Output the [X, Y] coordinate of the center of the cell containing the given text.  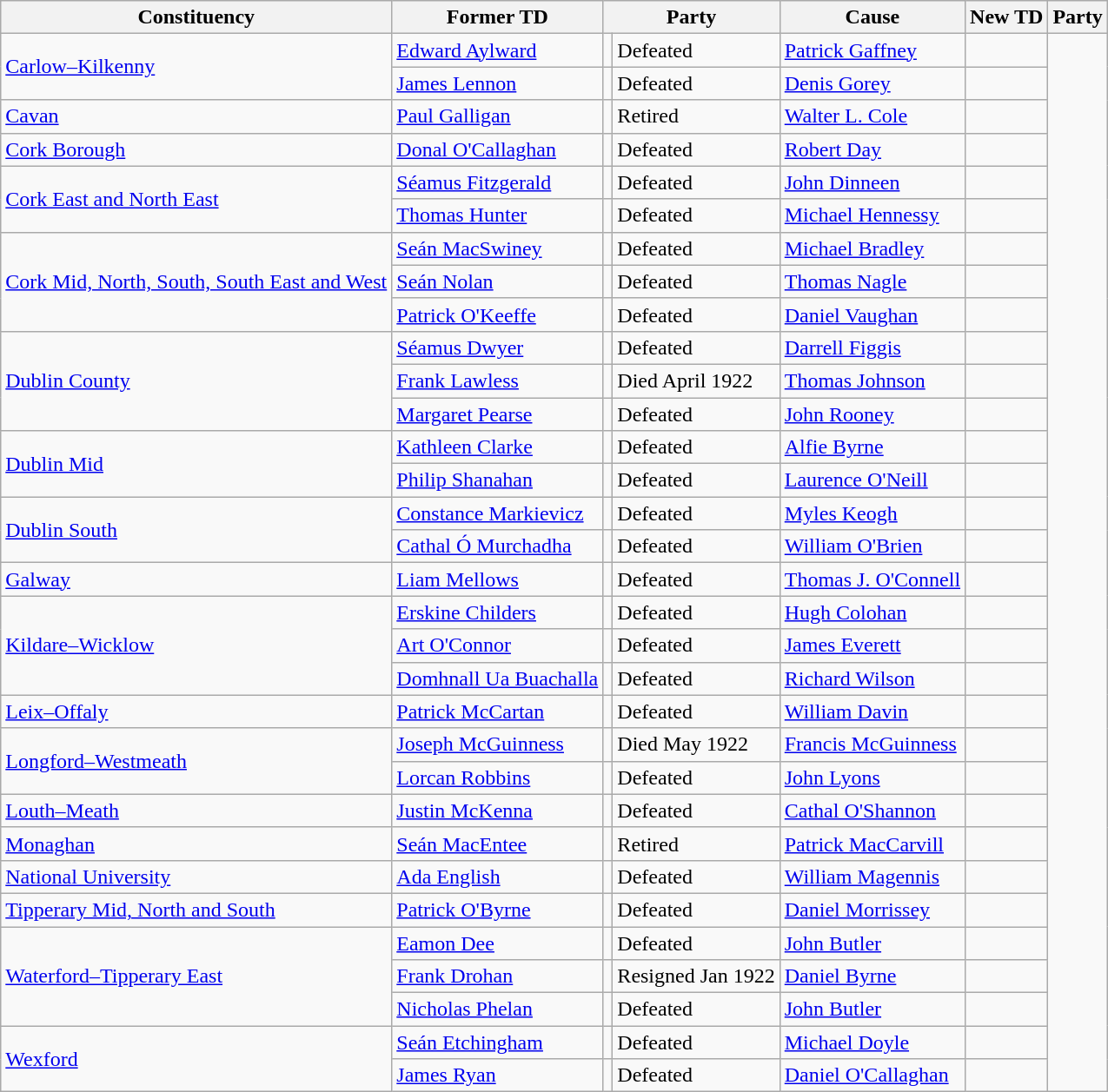
Daniel O'Callaghan [872, 1075]
William Magennis [872, 877]
Daniel Vaughan [872, 314]
Donal O'Callaghan [497, 149]
Michael Bradley [872, 248]
Liam Mellows [497, 579]
James Ryan [497, 1075]
Former TD [497, 17]
Cavan [196, 116]
Erskine Childers [497, 612]
Patrick O'Keeffe [497, 314]
Patrick Gaffney [872, 50]
Margaret Pearse [497, 414]
Edward Aylward [497, 50]
James Lennon [497, 83]
Thomas J. O'Connell [872, 579]
Patrick O'Byrne [497, 910]
Philip Shanahan [497, 480]
Seán MacEntee [497, 844]
Nicholas Phelan [497, 1009]
Séamus Fitzgerald [497, 182]
Cork Mid, North, South, South East and West [196, 281]
Resigned Jan 1922 [696, 976]
Seán MacSwiney [497, 248]
Alfie Byrne [872, 447]
Louth–Meath [196, 811]
Michael Hennessy [872, 215]
Wexford [196, 1059]
Cathal Ó Murchadha [497, 546]
Walter L. Cole [872, 116]
Joseph McGuinness [497, 745]
Dublin South [196, 530]
Ada English [497, 877]
Constance Markievicz [497, 513]
Cathal O'Shannon [872, 811]
Tipperary Mid, North and South [196, 910]
Carlow–Kilkenny [196, 67]
Dublin Mid [196, 464]
Seán Etchingham [497, 1042]
Galway [196, 579]
Thomas Johnson [872, 381]
Lorcan Robbins [497, 778]
John Dinneen [872, 182]
Thomas Nagle [872, 281]
Eamon Dee [497, 943]
Denis Gorey [872, 83]
Dublin County [196, 381]
Died May 1922 [696, 745]
Longford–Westmeath [196, 761]
Died April 1922 [696, 381]
Art O'Connor [497, 645]
John Rooney [872, 414]
Laurence O'Neill [872, 480]
Seán Nolan [497, 281]
Domhnall Ua Buachalla [497, 678]
Justin McKenna [497, 811]
Cork East and North East [196, 199]
Daniel Morrissey [872, 910]
Francis McGuinness [872, 745]
William O'Brien [872, 546]
Kildare–Wicklow [196, 645]
Cause [872, 17]
James Everett [872, 645]
New TD [1006, 17]
Robert Day [872, 149]
Myles Keogh [872, 513]
Frank Lawless [497, 381]
National University [196, 877]
Kathleen Clarke [497, 447]
Waterford–Tipperary East [196, 976]
Constituency [196, 17]
Darrell Figgis [872, 347]
Paul Galligan [497, 116]
Séamus Dwyer [497, 347]
Hugh Colohan [872, 612]
Thomas Hunter [497, 215]
Daniel Byrne [872, 976]
William Davin [872, 711]
John Lyons [872, 778]
Patrick MacCarvill [872, 844]
Patrick McCartan [497, 711]
Michael Doyle [872, 1042]
Monaghan [196, 844]
Cork Borough [196, 149]
Richard Wilson [872, 678]
Leix–Offaly [196, 711]
Frank Drohan [497, 976]
